Return the [X, Y] coordinate for the center point of the cell that contains the specified text.  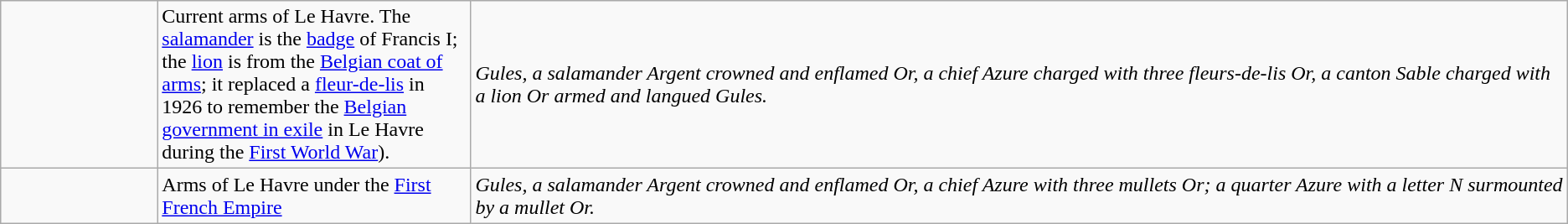
Gules, a salamander Argent crowned and enflamed Or, a chief Azure with three mullets Or; a quarter Azure with a letter N surmounted by a mullet Or. [1019, 196]
Arms of Le Havre under the First French Empire [314, 196]
